Pinpoint the cell where the given text exists, returning its [x, y] midpoint coordinate. 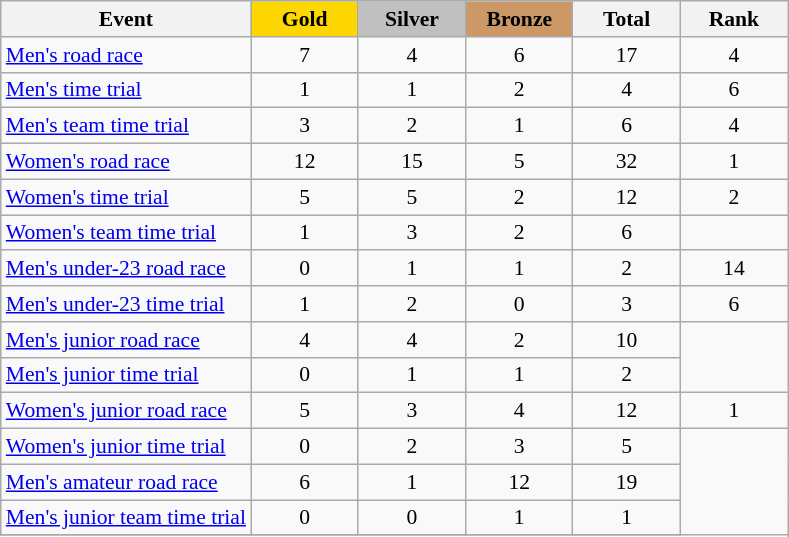
Men's junior team time trial [126, 518]
Women's junior time trial [126, 447]
14 [734, 269]
Gold [304, 19]
Men's amateur road race [126, 482]
Silver [412, 19]
Men's junior road race [126, 340]
15 [412, 162]
Men's road race [126, 55]
Men's under-23 time trial [126, 304]
Women's junior road race [126, 411]
Women's time trial [126, 197]
Women's team time trial [126, 233]
17 [626, 55]
Bronze [520, 19]
Event [126, 19]
Total [626, 19]
32 [626, 162]
Men's time trial [126, 90]
Women's road race [126, 162]
Men's junior time trial [126, 375]
Rank [734, 19]
19 [626, 482]
10 [626, 340]
Men's team time trial [126, 126]
7 [304, 55]
Men's under-23 road race [126, 269]
